Search for the cell housing the specified text and yield its (x, y) center coordinate. 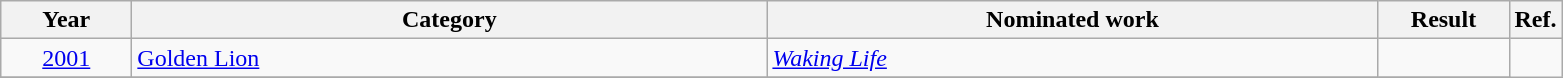
2001 (66, 58)
Waking Life (1072, 58)
Result (1444, 20)
Ref. (1536, 20)
Golden Lion (450, 58)
Nominated work (1072, 20)
Year (66, 20)
Category (450, 20)
